Return the (x, y) coordinate for the center point of the cell that contains the specified text.  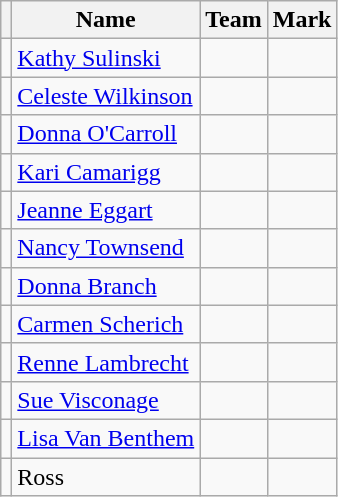
Kathy Sulinski (106, 58)
Carmen Scherich (106, 324)
Mark (302, 20)
Donna Branch (106, 286)
Jeanne Eggart (106, 210)
Team (234, 20)
Nancy Townsend (106, 248)
Renne Lambrecht (106, 362)
Kari Camarigg (106, 172)
Celeste Wilkinson (106, 96)
Name (106, 20)
Donna O'Carroll (106, 134)
Lisa Van Benthem (106, 438)
Ross (106, 477)
Sue Visconage (106, 400)
